Pinpoint the cell where the given text exists, returning its (X, Y) midpoint coordinate. 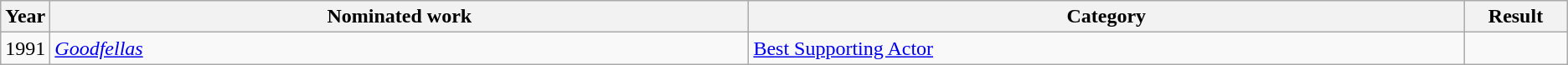
Nominated work (400, 17)
Year (25, 17)
Best Supporting Actor (1106, 48)
Result (1516, 17)
Goodfellas (400, 48)
Category (1106, 17)
1991 (25, 48)
